Return the (X, Y) coordinate for the center point of the cell that contains the specified text.  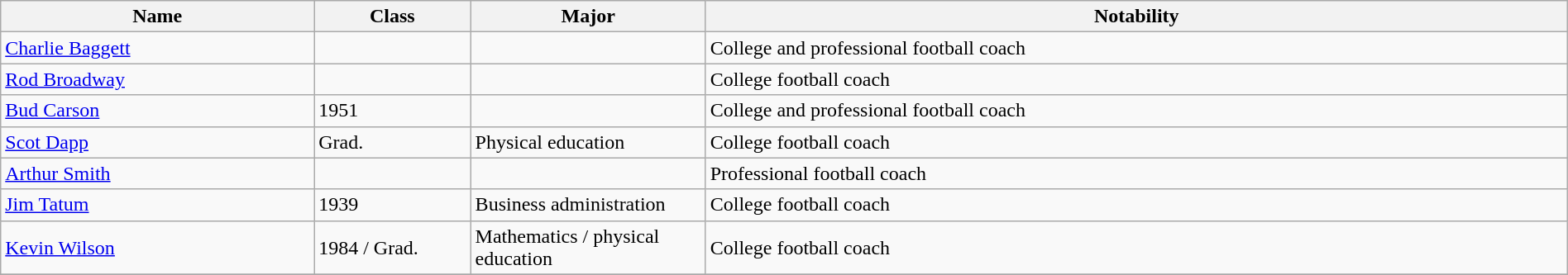
Jim Tatum (157, 205)
Professional football coach (1136, 173)
Class (392, 17)
Rod Broadway (157, 79)
Scot Dapp (157, 142)
Bud Carson (157, 111)
1984 / Grad. (392, 248)
1939 (392, 205)
Mathematics / physical education (588, 248)
Notability (1136, 17)
1951 (392, 111)
Business administration (588, 205)
Charlie Baggett (157, 48)
Name (157, 17)
Kevin Wilson (157, 248)
Grad. (392, 142)
Major (588, 17)
Arthur Smith (157, 173)
Physical education (588, 142)
